Output the [X, Y] coordinate of the center of the cell containing the given text.  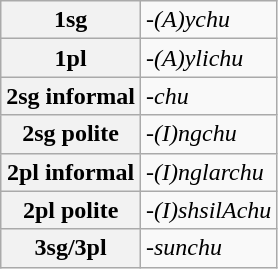
-sunchu [208, 248]
2pl informal [71, 172]
2pl polite [71, 210]
-(I)nglarchu [208, 172]
2sg polite [71, 134]
3sg/3pl [71, 248]
2sg informal [71, 96]
-chu [208, 96]
-(I)ngchu [208, 134]
-(I)shsilAchu [208, 210]
1pl [71, 58]
-(A)ylichu [208, 58]
1sg [71, 20]
-(A)ychu [208, 20]
